Find where the given text appears and provide that cell's center as (x, y) coordinate. 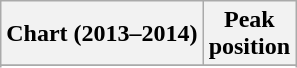
Peakposition (249, 34)
Chart (2013–2014) (102, 34)
